Extract the [x, y] coordinate from the center of the cell holding the provided text.  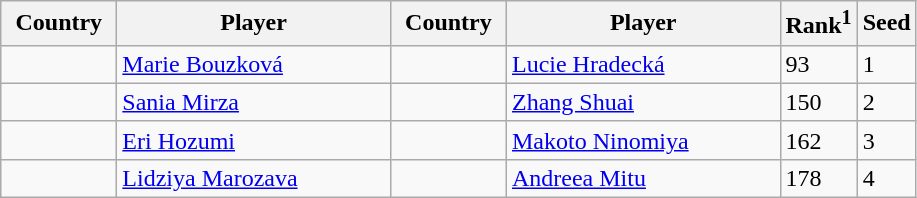
Andreea Mitu [643, 178]
93 [818, 64]
Makoto Ninomiya [643, 140]
1 [886, 64]
2 [886, 102]
Lucie Hradecká [643, 64]
Lidziya Marozava [254, 178]
150 [818, 102]
162 [818, 140]
Marie Bouzková [254, 64]
Rank1 [818, 24]
Eri Hozumi [254, 140]
178 [818, 178]
Zhang Shuai [643, 102]
Sania Mirza [254, 102]
3 [886, 140]
4 [886, 178]
Seed [886, 24]
